Return the [X, Y] coordinate for the center point of the cell that contains the specified text.  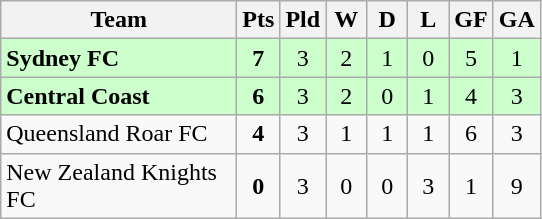
Pld [303, 20]
W [346, 20]
5 [471, 58]
Queensland Roar FC [119, 134]
9 [516, 186]
New Zealand Knights FC [119, 186]
D [388, 20]
GA [516, 20]
7 [258, 58]
Pts [258, 20]
Team [119, 20]
L [428, 20]
Sydney FC [119, 58]
Central Coast [119, 96]
GF [471, 20]
